Return [x, y] of the center of cell containing provided text 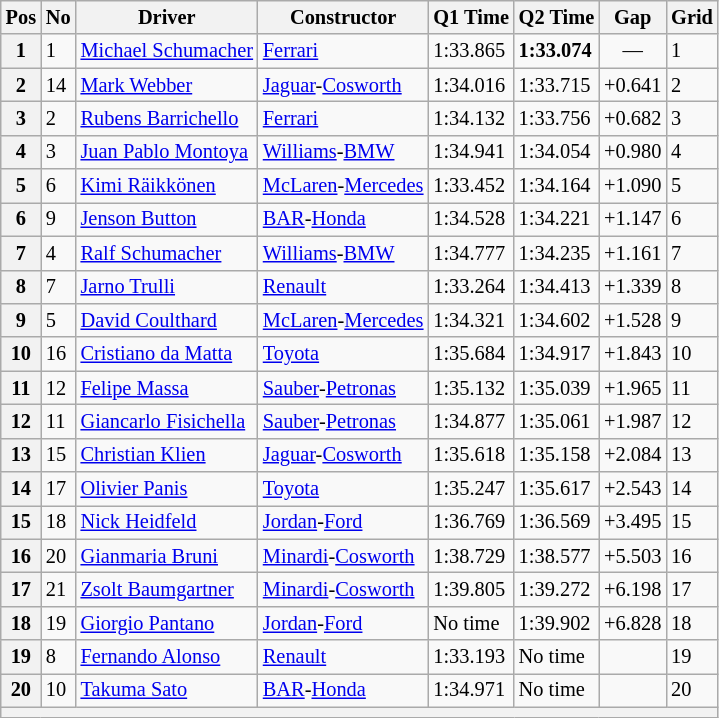
1:36.569 [556, 522]
1:35.132 [470, 388]
Constructor [343, 17]
1:39.805 [470, 589]
1:35.158 [556, 455]
1:39.272 [556, 589]
Michael Schumacher [167, 51]
Giorgio Pantano [167, 623]
+1.090 [632, 186]
1:33.193 [470, 657]
1:34.221 [556, 219]
Jarno Trulli [167, 287]
Christian Klien [167, 455]
1:34.164 [556, 186]
1:34.016 [470, 85]
1:38.577 [556, 556]
1:34.054 [556, 152]
1:35.617 [556, 489]
+2.543 [632, 489]
Nick Heidfeld [167, 522]
+1.147 [632, 219]
+3.495 [632, 522]
1:39.902 [556, 623]
1:34.528 [470, 219]
Q1 Time [470, 17]
Pos [21, 17]
Rubens Barrichello [167, 118]
+6.828 [632, 623]
Fernando Alonso [167, 657]
+0.641 [632, 85]
1:35.061 [556, 421]
+1.339 [632, 287]
1:34.941 [470, 152]
Zsolt Baumgartner [167, 589]
Cristiano da Matta [167, 354]
1:34.321 [470, 320]
Giancarlo Fisichella [167, 421]
Driver [167, 17]
Felipe Massa [167, 388]
Grid [692, 17]
+6.198 [632, 589]
Takuma Sato [167, 690]
1:35.684 [470, 354]
1:33.452 [470, 186]
1:34.971 [470, 690]
1:35.247 [470, 489]
1:34.132 [470, 118]
+2.084 [632, 455]
+1.528 [632, 320]
+1.843 [632, 354]
1:34.917 [556, 354]
1:36.769 [470, 522]
+0.980 [632, 152]
Kimi Räikkönen [167, 186]
Q2 Time [556, 17]
Juan Pablo Montoya [167, 152]
1:33.074 [556, 51]
+1.965 [632, 388]
Olivier Panis [167, 489]
1:34.877 [470, 421]
No [58, 17]
Gap [632, 17]
+5.503 [632, 556]
1:33.865 [470, 51]
1:34.602 [556, 320]
Ralf Schumacher [167, 253]
— [632, 51]
1:34.777 [470, 253]
1:34.413 [556, 287]
1:35.039 [556, 388]
Mark Webber [167, 85]
1:35.618 [470, 455]
+1.987 [632, 421]
Jenson Button [167, 219]
Gianmaria Bruni [167, 556]
+0.682 [632, 118]
1:33.715 [556, 85]
David Coulthard [167, 320]
+1.161 [632, 253]
1:33.756 [556, 118]
1:34.235 [556, 253]
1:33.264 [470, 287]
1:38.729 [470, 556]
21 [58, 589]
